Output the (x, y) coordinate of the center of the cell containing the given text.  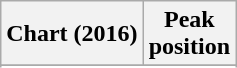
Peak position (189, 34)
Chart (2016) (72, 34)
